Capture the cell that displays the provided text and extract its (x, y) central coordinate. 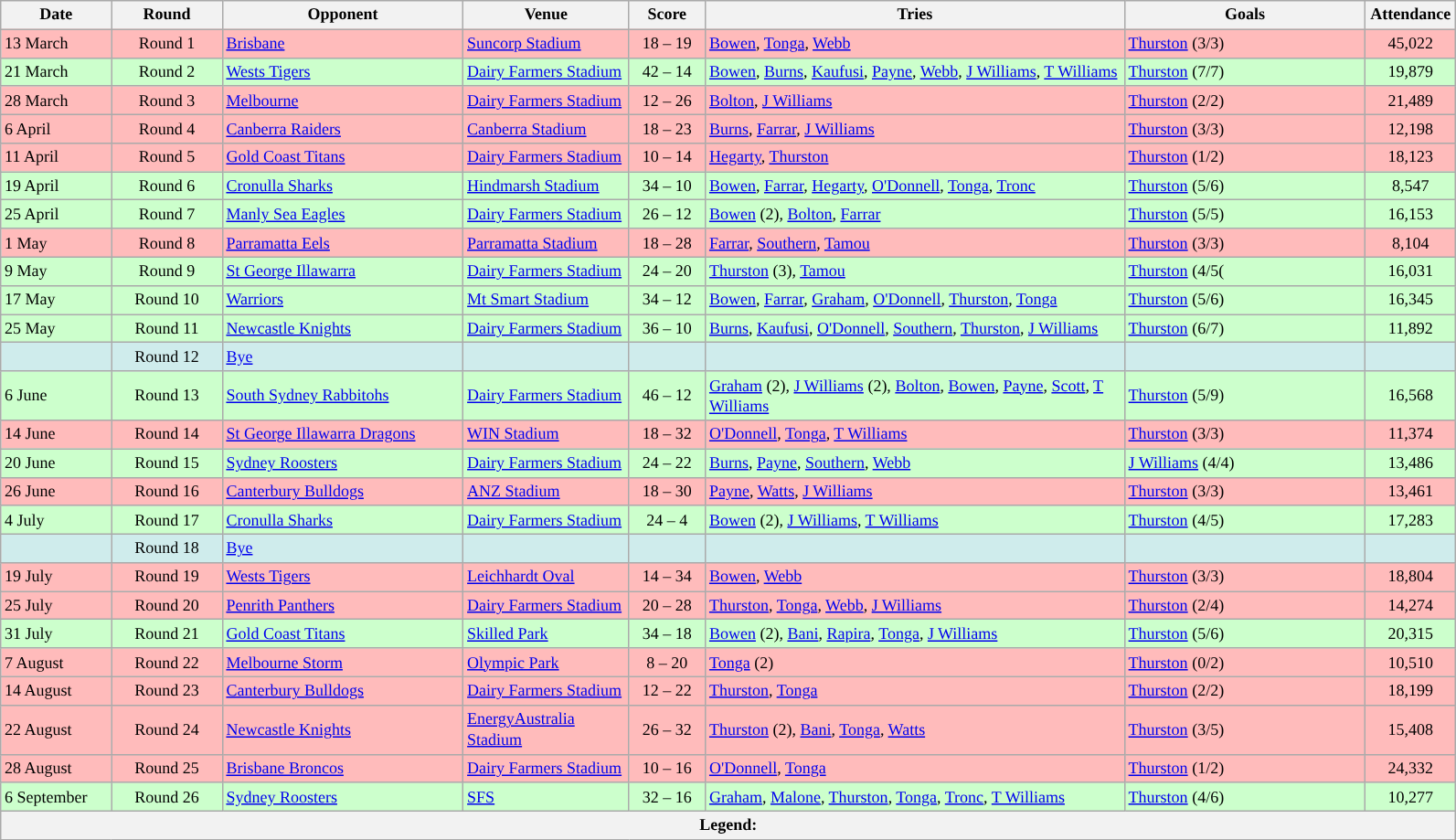
Round 7 (166, 214)
16,568 (1411, 396)
Hegarty, Thurston (916, 157)
Opponent (343, 15)
Olympic Park (547, 662)
Thurston (2), Bani, Tonga, Watts (916, 729)
10,510 (1411, 662)
36 – 10 (667, 329)
Thurston, Tonga, Webb, J Williams (916, 605)
11,374 (1411, 435)
St George Illawarra Dragons (343, 435)
Canberra Raiders (343, 128)
Round 14 (166, 435)
Payne, Watts, J Williams (916, 492)
Burns, Payne, Southern, Webb (916, 463)
Round 11 (166, 329)
Legend: (728, 824)
Round 2 (166, 71)
Warriors (343, 300)
18 – 30 (667, 492)
18,199 (1411, 691)
16,345 (1411, 300)
20 – 28 (667, 605)
32 – 16 (667, 797)
Bowen (2), Bolton, Farrar (916, 214)
28 August (57, 768)
Round 4 (166, 128)
11,892 (1411, 329)
Round 15 (166, 463)
12 – 26 (667, 101)
26 – 12 (667, 214)
EnergyAustralia Stadium (547, 729)
28 March (57, 101)
18,804 (1411, 578)
Attendance (1411, 15)
22 August (57, 729)
12 – 22 (667, 691)
6 April (57, 128)
Thurston, Tonga (916, 691)
ANZ Stadium (547, 492)
24,332 (1411, 768)
Round 22 (166, 662)
Melbourne (343, 101)
14 August (57, 691)
Thurston (4/5) (1245, 519)
Melbourne Storm (343, 662)
4 July (57, 519)
Round 20 (166, 605)
Thurston (5/9) (1245, 396)
18 – 19 (667, 44)
Skilled Park (547, 634)
21 March (57, 71)
Bowen, Farrar, Graham, O'Donnell, Thurston, Tonga (916, 300)
8 – 20 (667, 662)
10 – 14 (667, 157)
Hindmarsh Stadium (547, 186)
13,461 (1411, 492)
Round 1 (166, 44)
17 May (57, 300)
15,408 (1411, 729)
42 – 14 (667, 71)
14 June (57, 435)
Thurston (7/7) (1245, 71)
Round 13 (166, 396)
18 – 23 (667, 128)
17,283 (1411, 519)
Penrith Panthers (343, 605)
Round 5 (166, 157)
Round (166, 15)
34 – 10 (667, 186)
10 – 16 (667, 768)
Canberra Stadium (547, 128)
Farrar, Southern, Tamou (916, 243)
34 – 18 (667, 634)
South Sydney Rabbitohs (343, 396)
Parramatta Eels (343, 243)
Graham (2), J Williams (2), Bolton, Bowen, Payne, Scott, T Williams (916, 396)
O'Donnell, Tonga (916, 768)
13 March (57, 44)
Venue (547, 15)
Manly Sea Eagles (343, 214)
Suncorp Stadium (547, 44)
19,879 (1411, 71)
Bolton, J Williams (916, 101)
Round 10 (166, 300)
Bowen, Burns, Kaufusi, Payne, Webb, J Williams, T Williams (916, 71)
24 – 22 (667, 463)
Round 9 (166, 271)
34 – 12 (667, 300)
Leichhardt Oval (547, 578)
Bowen, Farrar, Hegarty, O'Donnell, Tonga, Tronc (916, 186)
25 May (57, 329)
Round 3 (166, 101)
Thurston (3/5) (1245, 729)
Round 24 (166, 729)
25 April (57, 214)
Round 12 (166, 356)
Mt Smart Stadium (547, 300)
19 April (57, 186)
Tries (916, 15)
Round 19 (166, 578)
Thurston (5/5) (1245, 214)
19 July (57, 578)
20,315 (1411, 634)
Round 16 (166, 492)
Bowen (2), J Williams, T Williams (916, 519)
46 – 12 (667, 396)
13,486 (1411, 463)
Parramatta Stadium (547, 243)
9 May (57, 271)
18,123 (1411, 157)
Bowen (2), Bani, Rapira, Tonga, J Williams (916, 634)
SFS (547, 797)
Burns, Kaufusi, O'Donnell, Southern, Thurston, J Williams (916, 329)
8,547 (1411, 186)
Round 26 (166, 797)
Brisbane Broncos (343, 768)
Round 21 (166, 634)
Bowen, Tonga, Webb (916, 44)
12,198 (1411, 128)
Round 6 (166, 186)
21,489 (1411, 101)
Bowen, Webb (916, 578)
10,277 (1411, 797)
18 – 28 (667, 243)
14,274 (1411, 605)
18 – 32 (667, 435)
8,104 (1411, 243)
Round 17 (166, 519)
20 June (57, 463)
Date (57, 15)
24 – 4 (667, 519)
26 – 32 (667, 729)
Tonga (2) (916, 662)
25 July (57, 605)
14 – 34 (667, 578)
6 September (57, 797)
Thurston (0/2) (1245, 662)
Goals (1245, 15)
11 April (57, 157)
Thurston (4/6) (1245, 797)
24 – 20 (667, 271)
Thurston (2/4) (1245, 605)
Thurston (4/5( (1245, 271)
O'Donnell, Tonga, T Williams (916, 435)
26 June (57, 492)
1 May (57, 243)
Round 25 (166, 768)
Graham, Malone, Thurston, Tonga, Tronc, T Williams (916, 797)
Score (667, 15)
6 June (57, 396)
Burns, Farrar, J Williams (916, 128)
16,031 (1411, 271)
Thurston (6/7) (1245, 329)
J Williams (4/4) (1245, 463)
St George Illawarra (343, 271)
Round 8 (166, 243)
7 August (57, 662)
Round 23 (166, 691)
Round 18 (166, 548)
45,022 (1411, 44)
31 July (57, 634)
Brisbane (343, 44)
Thurston (3), Tamou (916, 271)
WIN Stadium (547, 435)
16,153 (1411, 214)
